Detect which cell encompasses the target text, then output its (X, Y) center coordinate. 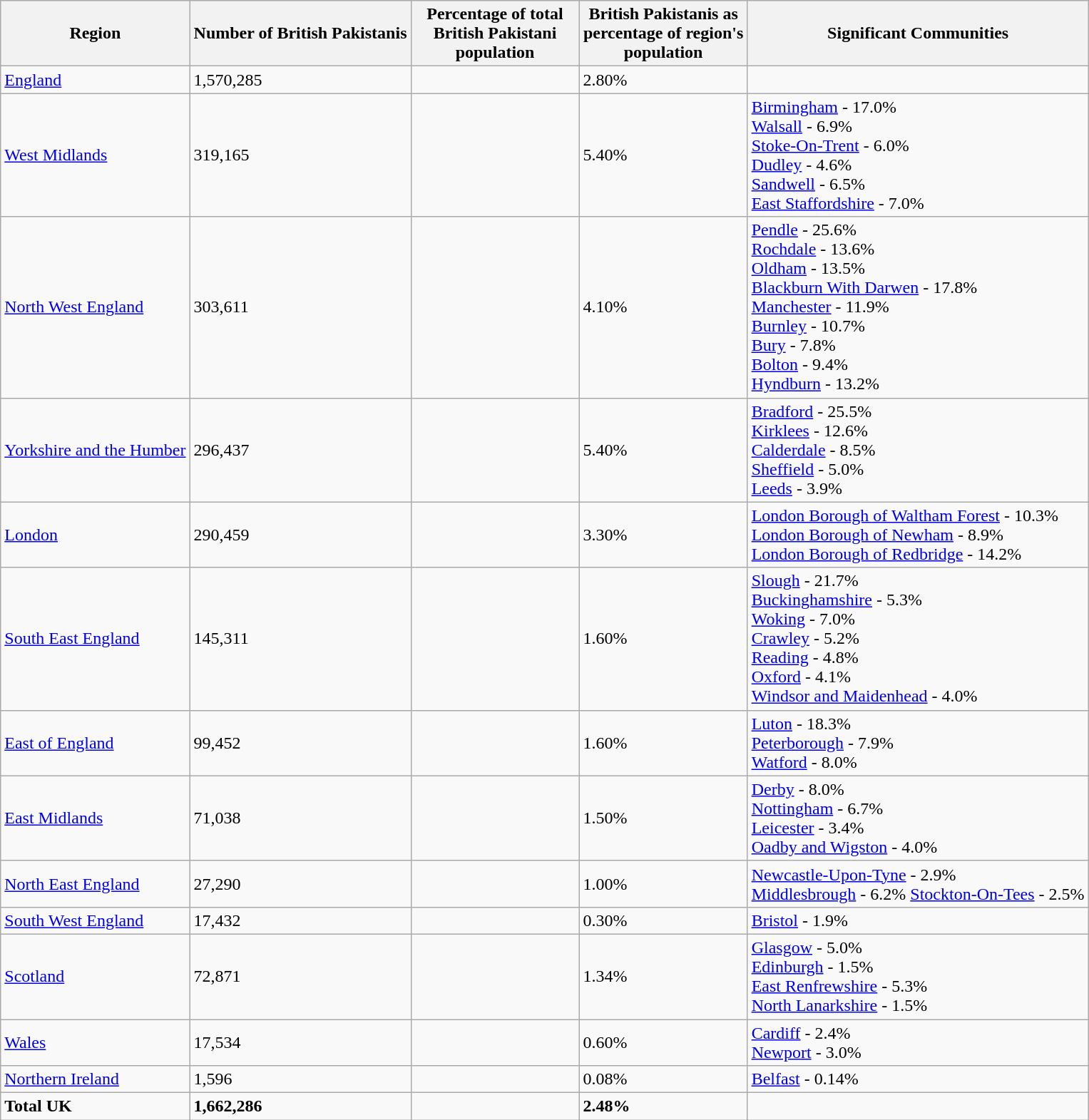
North West England (96, 307)
1,662,286 (300, 1106)
Northern Ireland (96, 1079)
Belfast - 0.14% (918, 1079)
0.08% (663, 1079)
Bradford - 25.5%Kirklees - 12.6%Calderdale - 8.5%Sheffield - 5.0%Leeds - 3.9% (918, 450)
319,165 (300, 155)
17,432 (300, 920)
South West England (96, 920)
Percentage of total British Pakistani population (495, 34)
Birmingham - 17.0%Walsall - 6.9%Stoke-On-Trent - 6.0%Dudley - 4.6%Sandwell - 6.5%East Staffordshire - 7.0% (918, 155)
1,596 (300, 1079)
3.30% (663, 535)
4.10% (663, 307)
72,871 (300, 977)
2.80% (663, 80)
Total UK (96, 1106)
145,311 (300, 639)
East Midlands (96, 818)
17,534 (300, 1042)
1,570,285 (300, 80)
Pendle - 25.6%Rochdale - 13.6%Oldham - 13.5%Blackburn With Darwen - 17.8%Manchester - 11.9%Burnley - 10.7%Bury - 7.8%Bolton - 9.4%Hyndburn - 13.2% (918, 307)
Yorkshire and the Humber (96, 450)
Significant Communities (918, 34)
1.50% (663, 818)
London (96, 535)
South East England (96, 639)
71,038 (300, 818)
North East England (96, 884)
East of England (96, 743)
England (96, 80)
West Midlands (96, 155)
Glasgow - 5.0%Edinburgh - 1.5%East Renfrewshire - 5.3%North Lanarkshire - 1.5% (918, 977)
Bristol - 1.9% (918, 920)
1.00% (663, 884)
Wales (96, 1042)
0.30% (663, 920)
290,459 (300, 535)
Derby - 8.0%Nottingham - 6.7%Leicester - 3.4%Oadby and Wigston - 4.0% (918, 818)
1.34% (663, 977)
British Pakistanis as percentage of region's population (663, 34)
Slough - 21.7%Buckinghamshire - 5.3%Woking - 7.0%Crawley - 5.2%Reading - 4.8%Oxford - 4.1%Windsor and Maidenhead - 4.0% (918, 639)
Region (96, 34)
Number of British Pakistanis (300, 34)
303,611 (300, 307)
Luton - 18.3%Peterborough - 7.9%Watford - 8.0% (918, 743)
Scotland (96, 977)
27,290 (300, 884)
Cardiff - 2.4%Newport - 3.0% (918, 1042)
99,452 (300, 743)
296,437 (300, 450)
0.60% (663, 1042)
2.48% (663, 1106)
Newcastle-Upon-Tyne - 2.9%Middlesbrough - 6.2% Stockton-On-Tees - 2.5% (918, 884)
London Borough of Waltham Forest - 10.3%London Borough of Newham - 8.9%London Borough of Redbridge - 14.2% (918, 535)
